For the text-containing cell, return its midpoint in [x, y] coordinate format. 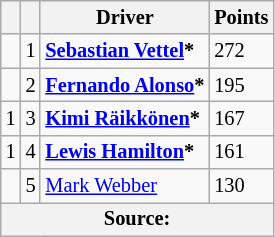
Source: [138, 219]
4 [31, 152]
Kimi Räikkönen* [124, 118]
5 [31, 186]
195 [241, 85]
167 [241, 118]
Fernando Alonso* [124, 85]
130 [241, 186]
Lewis Hamilton* [124, 152]
3 [31, 118]
Mark Webber [124, 186]
272 [241, 51]
Sebastian Vettel* [124, 51]
Driver [124, 17]
2 [31, 85]
Points [241, 17]
161 [241, 152]
